Return the (x, y) coordinate for the center point of the cell that contains the specified text.  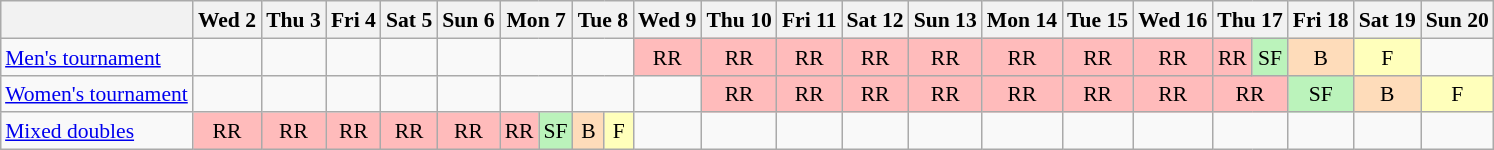
Thu 3 (294, 20)
Fri 11 (810, 20)
Sun 6 (468, 20)
Thu 17 (1250, 20)
Sat 12 (876, 20)
Mixed doubles (96, 130)
Sun 13 (946, 20)
Sat 5 (409, 20)
Fri 4 (354, 20)
Tue 15 (1098, 20)
Thu 10 (739, 20)
Mon 7 (536, 20)
Men's tournament (96, 56)
Tue 8 (603, 20)
Sun 20 (1458, 20)
Women's tournament (96, 94)
Mon 14 (1022, 20)
Sat 19 (1388, 20)
Wed 2 (227, 20)
Fri 18 (1321, 20)
Wed 16 (1172, 20)
Wed 9 (667, 20)
